Locate the cell with the specified text and output its (X, Y) center coordinate. 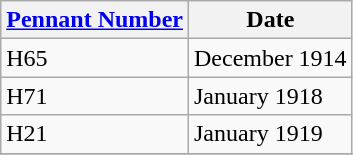
Pennant Number (95, 20)
H65 (95, 58)
H71 (95, 96)
January 1918 (270, 96)
December 1914 (270, 58)
Date (270, 20)
January 1919 (270, 134)
H21 (95, 134)
